Locate the cell with the specified text and output its [X, Y] center coordinate. 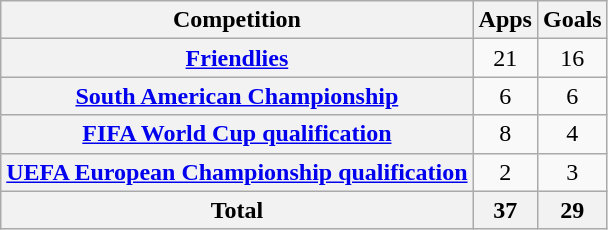
Friendlies [237, 58]
8 [505, 134]
South American Championship [237, 96]
16 [572, 58]
21 [505, 58]
37 [505, 210]
FIFA World Cup qualification [237, 134]
UEFA European Championship qualification [237, 172]
3 [572, 172]
Goals [572, 20]
2 [505, 172]
Competition [237, 20]
29 [572, 210]
4 [572, 134]
Total [237, 210]
Apps [505, 20]
